Return the [X, Y] coordinate for the center point of the cell that contains the specified text.  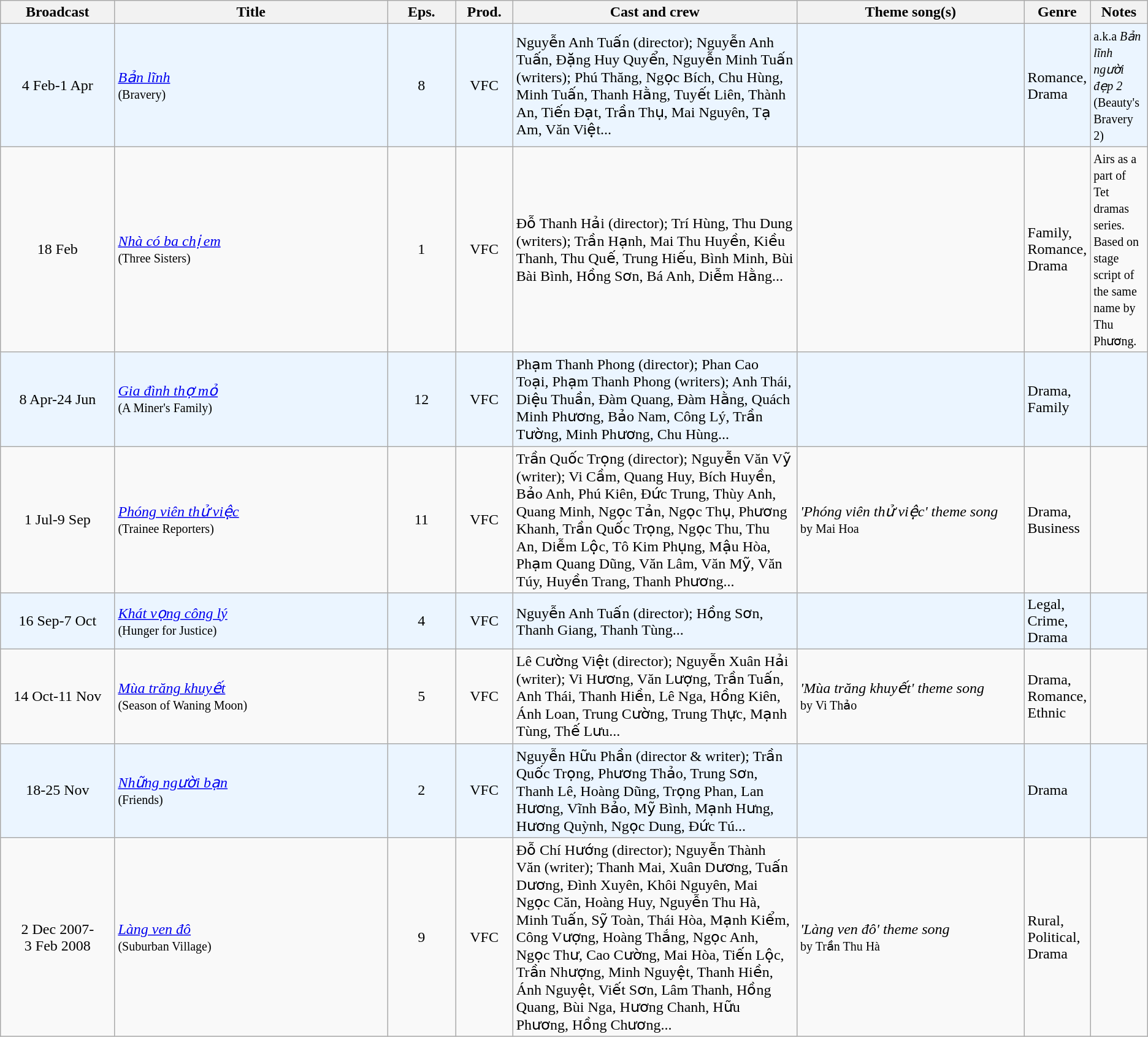
18 Feb [58, 249]
Drama, Business [1057, 520]
8 [422, 85]
Mùa trăng khuyết (Season of Waning Moon) [251, 697]
Broadcast [58, 12]
Theme song(s) [910, 12]
2 Dec 2007-3 Feb 2008 [58, 937]
Prod. [484, 12]
Nguyễn Anh Tuấn (director); Hồng Sơn, Thanh Giang, Thanh Tùng... [655, 621]
Rural, Political, Drama [1057, 937]
14 Oct-11 Nov [58, 697]
Romance, Drama [1057, 85]
Drama, Romance, Ethnic [1057, 697]
'Phóng viên thử việc' theme songby Mai Hoa [910, 520]
5 [422, 697]
Drama [1057, 790]
Gia đình thợ mỏ (A Miner's Family) [251, 399]
Những người bạn (Friends) [251, 790]
11 [422, 520]
Legal, Crime, Drama [1057, 621]
Khát vọng công lý (Hunger for Justice) [251, 621]
1 [422, 249]
Làng ven đô (Suburban Village) [251, 937]
Notes [1119, 12]
a.k.a Bản lĩnh người đẹp 2 (Beauty's Bravery 2) [1119, 85]
12 [422, 399]
9 [422, 937]
Drama, Family [1057, 399]
1 Jul-9 Sep [58, 520]
Genre [1057, 12]
Title [251, 12]
4 [422, 621]
Eps. [422, 12]
8 Apr-24 Jun [58, 399]
4 Feb-1 Apr [58, 85]
16 Sep-7 Oct [58, 621]
Cast and crew [655, 12]
Bản lĩnh (Bravery) [251, 85]
Family, Romance, Drama [1057, 249]
Phóng viên thử việc (Trainee Reporters) [251, 520]
Nhà có ba chị em (Three Sisters) [251, 249]
Airs as a part of Tet dramas series.Based on stage script of the same name by Thu Phương. [1119, 249]
'Mùa trăng khuyết' theme songby Vi Thảo [910, 697]
2 [422, 790]
18-25 Nov [58, 790]
'Làng ven đô' theme songby Trần Thu Hà [910, 937]
